Output the (X, Y) coordinate of the center of the cell containing the given text.  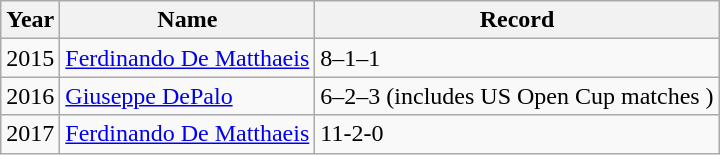
Record (517, 20)
Name (188, 20)
2015 (30, 58)
6–2–3 (includes US Open Cup matches ) (517, 96)
Giuseppe DePalo (188, 96)
8–1–1 (517, 58)
2016 (30, 96)
11-2-0 (517, 134)
Year (30, 20)
2017 (30, 134)
